For the text-containing cell, return its midpoint in (x, y) coordinate format. 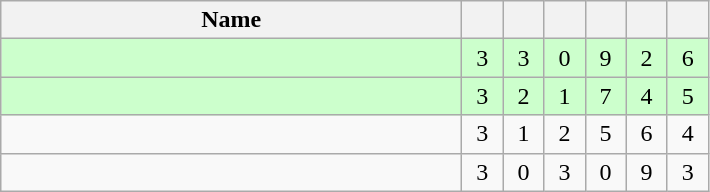
Name (232, 20)
7 (606, 96)
